Return (x, y) of the center of cell containing provided text 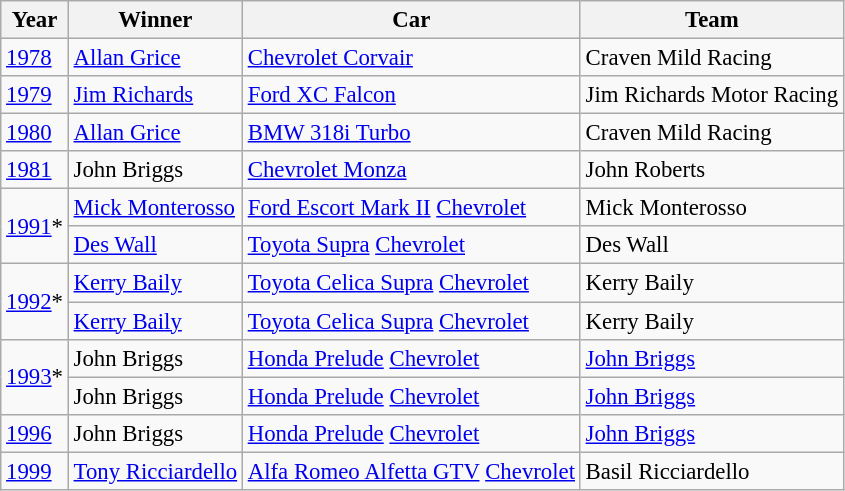
Basil Ricciardello (712, 471)
Ford XC Falcon (411, 95)
Ford Escort Mark II Chevrolet (411, 208)
Toyota Supra Chevrolet (411, 245)
1978 (35, 58)
Year (35, 20)
1991* (35, 226)
1993* (35, 376)
1992* (35, 302)
Car (411, 20)
Alfa Romeo Alfetta GTV Chevrolet (411, 471)
Chevrolet Corvair (411, 58)
Winner (155, 20)
John Roberts (712, 170)
BMW 318i Turbo (411, 133)
1996 (35, 433)
1979 (35, 95)
Jim Richards (155, 95)
Chevrolet Monza (411, 170)
1980 (35, 133)
Jim Richards Motor Racing (712, 95)
1981 (35, 170)
1999 (35, 471)
Tony Ricciardello (155, 471)
Team (712, 20)
